Return (X, Y) of the center of cell containing provided text 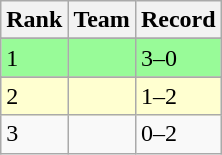
2 (34, 96)
Rank (34, 20)
1–2 (178, 96)
3–0 (178, 58)
0–2 (178, 134)
1 (34, 58)
Record (178, 20)
Team (102, 20)
3 (34, 134)
